Find where the given text appears and provide that cell's center as [x, y] coordinate. 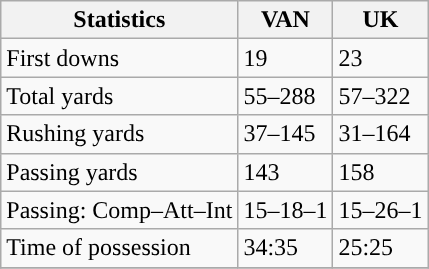
158 [380, 172]
Total yards [120, 96]
Passing yards [120, 172]
15–18–1 [286, 210]
19 [286, 58]
57–322 [380, 96]
55–288 [286, 96]
25:25 [380, 248]
143 [286, 172]
First downs [120, 58]
Rushing yards [120, 134]
VAN [286, 20]
Passing: Comp–Att–Int [120, 210]
Time of possession [120, 248]
31–164 [380, 134]
Statistics [120, 20]
23 [380, 58]
34:35 [286, 248]
37–145 [286, 134]
UK [380, 20]
15–26–1 [380, 210]
